Detect which cell encompasses the target text, then output its [x, y] center coordinate. 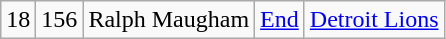
156 [60, 20]
Detroit Lions [374, 20]
Ralph Maugham [169, 20]
18 [18, 20]
End [280, 20]
